Pinpoint the cell where the given text exists, returning its (x, y) midpoint coordinate. 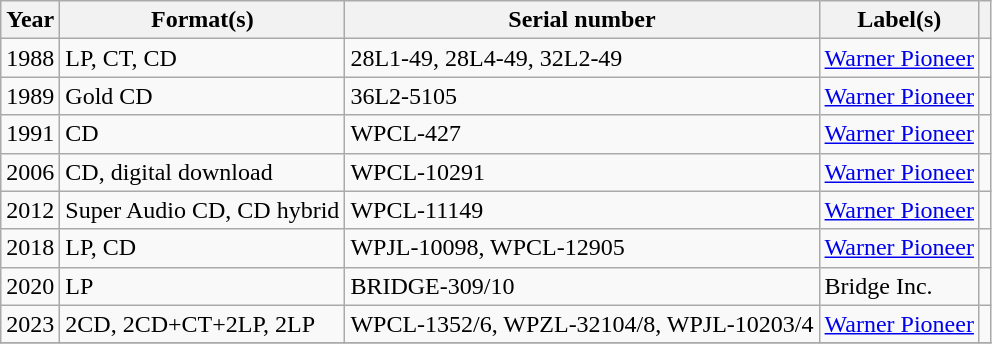
CD, digital download (202, 172)
WPJL-10098, WPCL-12905 (582, 248)
1989 (30, 96)
1991 (30, 134)
Bridge Inc. (899, 286)
WPCL-427 (582, 134)
2CD, 2CD+CT+2LP, 2LP (202, 324)
LP, CD (202, 248)
2023 (30, 324)
28L1-49, 28L4-49, 32L2-49 (582, 58)
Year (30, 20)
Serial number (582, 20)
2018 (30, 248)
Format(s) (202, 20)
LP, CT, CD (202, 58)
2006 (30, 172)
WPCL-11149 (582, 210)
Label(s) (899, 20)
CD (202, 134)
Gold CD (202, 96)
36L2-5105 (582, 96)
2020 (30, 286)
LP (202, 286)
Super Audio CD, CD hybrid (202, 210)
1988 (30, 58)
WPCL-10291 (582, 172)
BRIDGE-309/10 (582, 286)
2012 (30, 210)
WPCL-1352/6, WPZL-32104/8, WPJL-10203/4 (582, 324)
